Provide the [X, Y] coordinate of the cell's center where the given text is located.  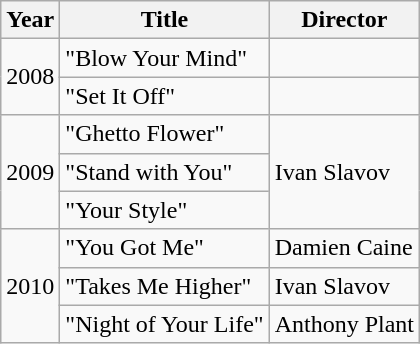
Title [164, 20]
"Night of Your Life" [164, 324]
Director [344, 20]
Year [30, 20]
2008 [30, 77]
"Takes Me Higher" [164, 286]
"Ghetto Flower" [164, 134]
Damien Caine [344, 248]
2010 [30, 286]
"Blow Your Mind" [164, 58]
"Set It Off" [164, 96]
2009 [30, 172]
Anthony Plant [344, 324]
"You Got Me" [164, 248]
"Stand with You" [164, 172]
"Your Style" [164, 210]
